Locate the cell with the specified text and output its [x, y] center coordinate. 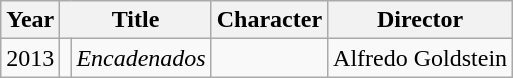
2013 [30, 58]
Alfredo Goldstein [420, 58]
Director [420, 20]
Title [136, 20]
Encadenados [141, 58]
Character [269, 20]
Year [30, 20]
